Capture the cell that displays the provided text and extract its [X, Y] central coordinate. 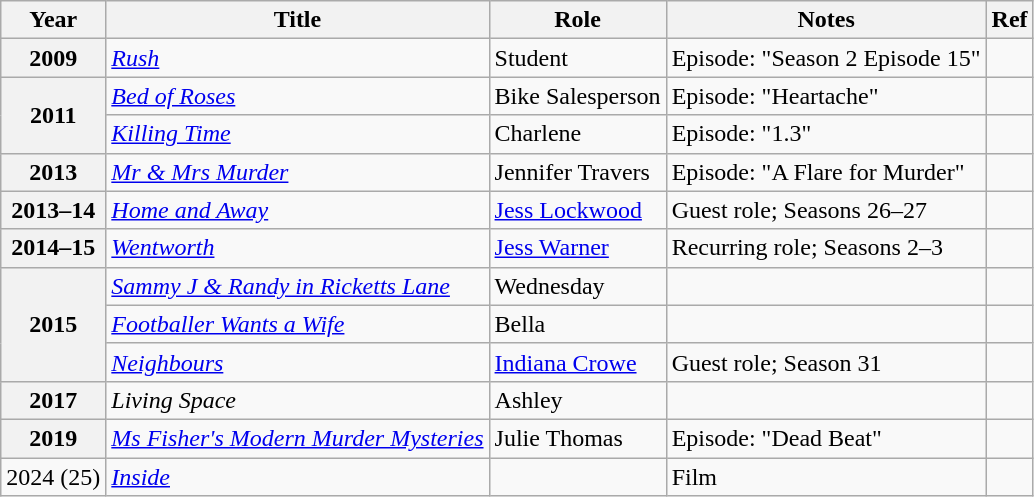
2013 [54, 172]
Bella [578, 324]
Sammy J & Randy in Ricketts Lane [298, 286]
Killing Time [298, 134]
Ref [1010, 20]
Jennifer Travers [578, 172]
Notes [826, 20]
2015 [54, 324]
Student [578, 58]
Wentworth [298, 248]
2017 [54, 400]
Episode: "Season 2 Episode 15" [826, 58]
Home and Away [298, 210]
Bike Salesperson [578, 96]
Guest role; Season 31 [826, 362]
Charlene [578, 134]
Ashley [578, 400]
Episode: "A Flare for Murder" [826, 172]
Inside [298, 477]
Guest role; Seasons 26–27 [826, 210]
Episode: "1.3" [826, 134]
Role [578, 20]
Wednesday [578, 286]
2011 [54, 115]
Year [54, 20]
Title [298, 20]
Mr & Mrs Murder [298, 172]
Jess Warner [578, 248]
Episode: "Heartache" [826, 96]
2009 [54, 58]
Bed of Roses [298, 96]
Film [826, 477]
Ms Fisher's Modern Murder Mysteries [298, 438]
2019 [54, 438]
Indiana Crowe [578, 362]
Rush [298, 58]
Recurring role; Seasons 2–3 [826, 248]
Neighbours [298, 362]
2024 (25) [54, 477]
Episode: "Dead Beat" [826, 438]
Footballer Wants a Wife [298, 324]
Julie Thomas [578, 438]
Living Space [298, 400]
2014–15 [54, 248]
Jess Lockwood [578, 210]
2013–14 [54, 210]
